Find where the given text appears and provide that cell's center as (X, Y) coordinate. 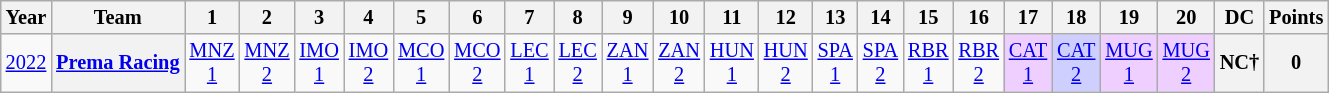
NC† (1240, 63)
Points (1296, 17)
MCO1 (421, 63)
LEC2 (578, 63)
14 (880, 17)
3 (318, 17)
MUG1 (1128, 63)
ZAN2 (679, 63)
8 (578, 17)
1 (212, 17)
SPA2 (880, 63)
19 (1128, 17)
12 (786, 17)
17 (1028, 17)
20 (1186, 17)
2 (266, 17)
11 (732, 17)
4 (368, 17)
10 (679, 17)
MCO2 (477, 63)
IMO2 (368, 63)
15 (928, 17)
IMO1 (318, 63)
5 (421, 17)
18 (1076, 17)
DC (1240, 17)
MNZ1 (212, 63)
13 (836, 17)
MNZ2 (266, 63)
CAT2 (1076, 63)
0 (1296, 63)
MUG2 (1186, 63)
2022 (26, 63)
Prema Racing (118, 63)
Team (118, 17)
HUN1 (732, 63)
RBR1 (928, 63)
Year (26, 17)
9 (628, 17)
HUN2 (786, 63)
ZAN1 (628, 63)
CAT1 (1028, 63)
7 (529, 17)
SPA1 (836, 63)
6 (477, 17)
LEC1 (529, 63)
RBR2 (978, 63)
16 (978, 17)
